Provide the [X, Y] coordinate of the cell's center where the given text is located.  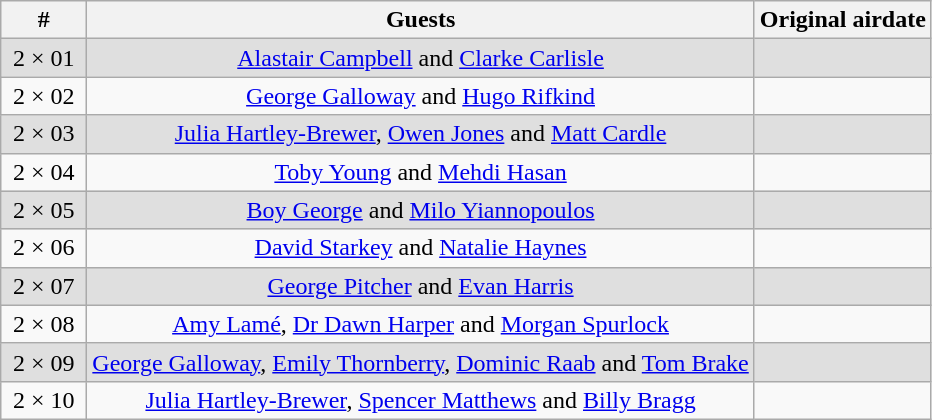
# [44, 20]
2 × 06 [44, 248]
George Galloway, Emily Thornberry, Dominic Raab and Tom Brake [420, 362]
Julia Hartley-Brewer, Owen Jones and Matt Cardle [420, 134]
Toby Young and Mehdi Hasan [420, 172]
George Galloway and Hugo Rifkind [420, 96]
2 × 07 [44, 286]
2 × 10 [44, 400]
David Starkey and Natalie Haynes [420, 248]
Julia Hartley-Brewer, Spencer Matthews and Billy Bragg [420, 400]
George Pitcher and Evan Harris [420, 286]
Original airdate [842, 20]
Guests [420, 20]
Amy Lamé, Dr Dawn Harper and Morgan Spurlock [420, 324]
Boy George and Milo Yiannopoulos [420, 210]
Alastair Campbell and Clarke Carlisle [420, 58]
2 × 05 [44, 210]
2 × 01 [44, 58]
2 × 02 [44, 96]
2 × 04 [44, 172]
2 × 08 [44, 324]
2 × 09 [44, 362]
2 × 03 [44, 134]
